Output the [x, y] coordinate of the center of the cell containing the given text.  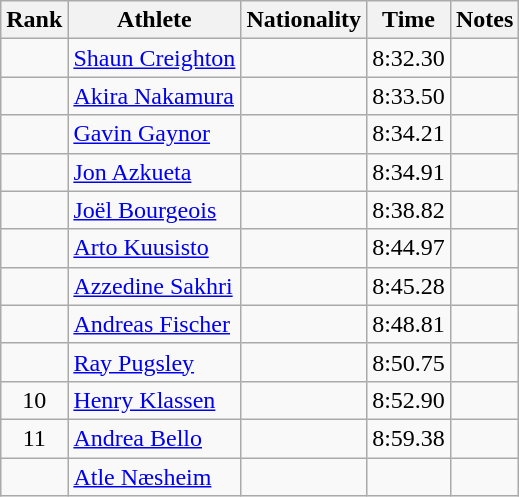
Shaun Creighton [154, 58]
8:52.90 [409, 400]
8:45.28 [409, 286]
Gavin Gaynor [154, 134]
8:59.38 [409, 438]
Nationality [304, 20]
Andrea Bello [154, 438]
Henry Klassen [154, 400]
8:48.81 [409, 324]
8:38.82 [409, 210]
Azzedine Sakhri [154, 286]
Athlete [154, 20]
8:34.21 [409, 134]
11 [34, 438]
Joël Bourgeois [154, 210]
Jon Azkueta [154, 172]
Andreas Fischer [154, 324]
8:44.97 [409, 248]
Akira Nakamura [154, 96]
Notes [484, 20]
8:33.50 [409, 96]
Rank [34, 20]
8:32.30 [409, 58]
Atle Næsheim [154, 477]
Ray Pugsley [154, 362]
Arto Kuusisto [154, 248]
8:34.91 [409, 172]
8:50.75 [409, 362]
Time [409, 20]
10 [34, 400]
